Return the (X, Y) coordinate for the center point of the cell that contains the specified text.  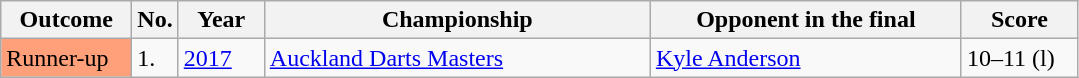
Runner-up (66, 58)
Outcome (66, 20)
Kyle Anderson (806, 58)
No. (155, 20)
Auckland Darts Masters (457, 58)
Opponent in the final (806, 20)
1. (155, 58)
Score (1019, 20)
2017 (221, 58)
Championship (457, 20)
Year (221, 20)
10–11 (l) (1019, 58)
